Output the [x, y] coordinate of the center of the cell containing the given text.  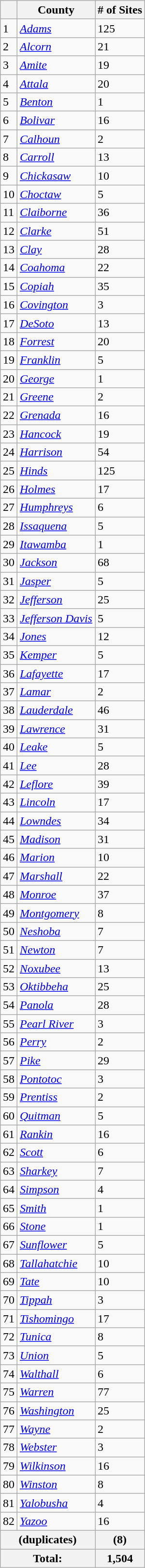
23 [9, 434]
Warren [56, 1392]
Tunica [56, 1337]
62 [9, 1153]
Clarke [56, 231]
50 [9, 931]
Lauderdale [56, 710]
79 [9, 1466]
Tate [56, 1282]
47 [9, 876]
26 [9, 489]
71 [9, 1319]
Lamar [56, 692]
Issaquena [56, 526]
Leflore [56, 784]
Lincoln [56, 802]
42 [9, 784]
Walthall [56, 1374]
Grenada [56, 415]
Lawrence [56, 729]
Marshall [56, 876]
63 [9, 1171]
14 [9, 268]
Madison [56, 839]
Covington [56, 305]
66 [9, 1226]
Copiah [56, 286]
Union [56, 1355]
Adams [56, 28]
76 [9, 1411]
Sharkey [56, 1171]
75 [9, 1392]
Rankin [56, 1134]
Harrison [56, 452]
Kemper [56, 655]
Pontotoc [56, 1079]
32 [9, 600]
Monroe [56, 894]
(duplicates) [47, 1539]
Chickasaw [56, 176]
Perry [56, 1042]
Claiborne [56, 213]
69 [9, 1282]
Benton [56, 102]
Neshoba [56, 931]
(8) [120, 1539]
Itawamba [56, 544]
65 [9, 1208]
60 [9, 1116]
78 [9, 1447]
County [56, 10]
Scott [56, 1153]
45 [9, 839]
Jackson [56, 563]
27 [9, 507]
53 [9, 987]
Lafayette [56, 674]
72 [9, 1337]
Stone [56, 1226]
Humphreys [56, 507]
Tallahatchie [56, 1263]
57 [9, 1061]
Washington [56, 1411]
41 [9, 766]
24 [9, 452]
58 [9, 1079]
Montgomery [56, 913]
Wayne [56, 1429]
Hinds [56, 471]
Leake [56, 747]
Holmes [56, 489]
Choctaw [56, 194]
Webster [56, 1447]
Attala [56, 84]
56 [9, 1042]
Total: [47, 1558]
Tishomingo [56, 1319]
Lowndes [56, 821]
Panola [56, 1005]
Greene [56, 397]
61 [9, 1134]
11 [9, 213]
DeSoto [56, 323]
Pearl River [56, 1024]
80 [9, 1484]
9 [9, 176]
55 [9, 1024]
74 [9, 1374]
Clay [56, 249]
Jefferson [56, 600]
1,504 [120, 1558]
49 [9, 913]
30 [9, 563]
59 [9, 1097]
Forrest [56, 341]
43 [9, 802]
Quitman [56, 1116]
Winston [56, 1484]
Lee [56, 766]
Jefferson Davis [56, 618]
Franklin [56, 360]
Jasper [56, 581]
Wilkinson [56, 1466]
Noxubee [56, 968]
Yazoo [56, 1521]
38 [9, 710]
Tippah [56, 1300]
# of Sites [120, 10]
33 [9, 618]
Alcorn [56, 46]
44 [9, 821]
Amite [56, 65]
64 [9, 1189]
George [56, 378]
Pike [56, 1061]
Marion [56, 858]
Hancock [56, 434]
Coahoma [56, 268]
18 [9, 341]
Simpson [56, 1189]
15 [9, 286]
Prentiss [56, 1097]
Sunflower [56, 1245]
Oktibbeha [56, 987]
81 [9, 1503]
67 [9, 1245]
Yalobusha [56, 1503]
Calhoun [56, 139]
Bolivar [56, 121]
40 [9, 747]
82 [9, 1521]
48 [9, 894]
Newton [56, 950]
Carroll [56, 157]
52 [9, 968]
70 [9, 1300]
Jones [56, 636]
73 [9, 1355]
Smith [56, 1208]
